Capture the cell that displays the provided text and extract its (X, Y) central coordinate. 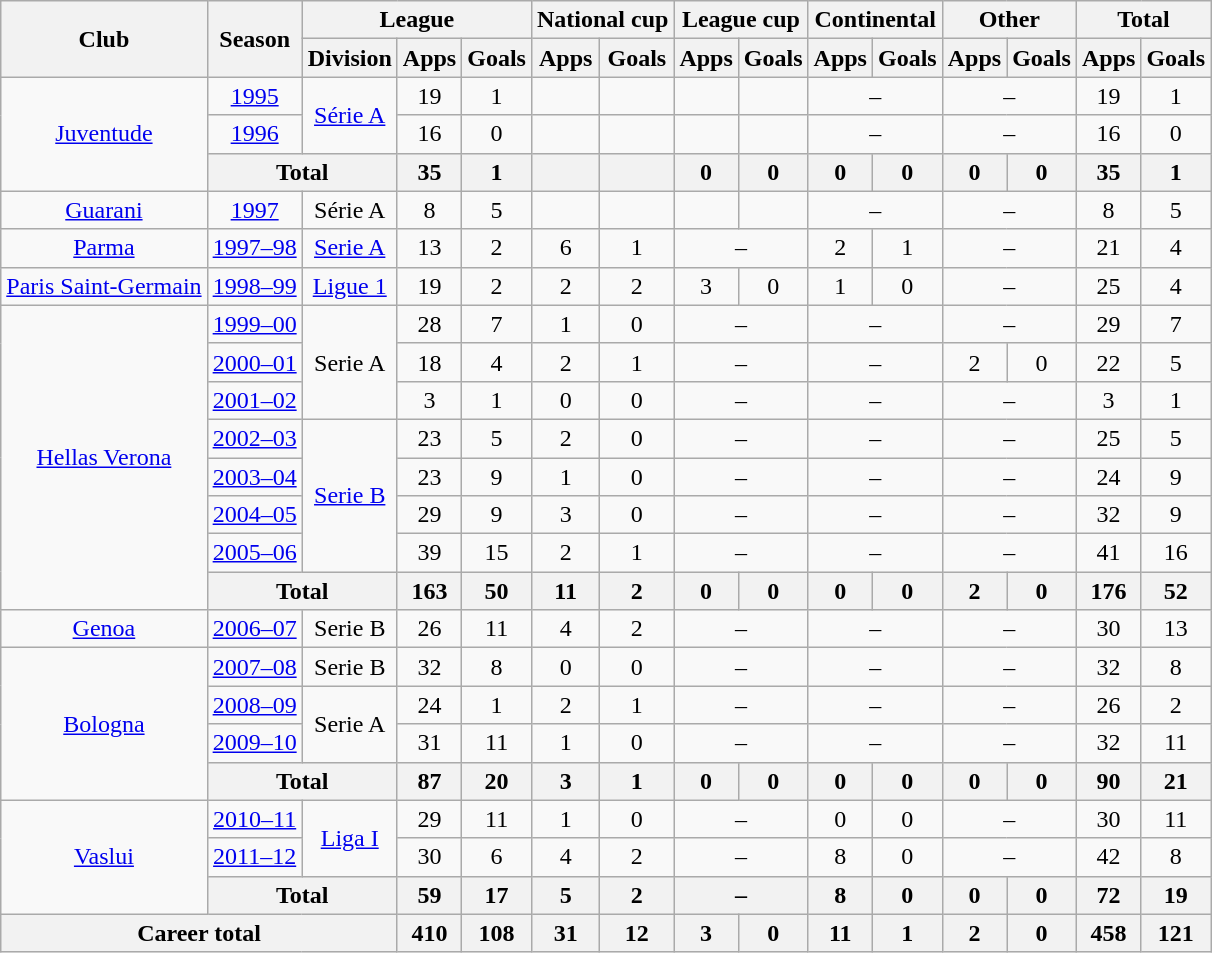
2002–03 (254, 438)
50 (497, 591)
League (416, 20)
2006–07 (254, 629)
Club (104, 39)
Ligue 1 (350, 286)
52 (1176, 591)
Paris Saint-Germain (104, 286)
Parma (104, 248)
458 (1108, 933)
2011–12 (254, 857)
121 (1176, 933)
1995 (254, 96)
2010–11 (254, 819)
2009–10 (254, 743)
18 (429, 362)
12 (637, 933)
72 (1108, 895)
Bologna (104, 724)
1998–99 (254, 286)
League cup (741, 20)
2001–02 (254, 400)
2003–04 (254, 477)
15 (497, 553)
22 (1108, 362)
Hellas Verona (104, 457)
2005–06 (254, 553)
Other (1009, 20)
1997 (254, 210)
87 (429, 781)
41 (1108, 553)
108 (497, 933)
59 (429, 895)
1996 (254, 134)
Continental (875, 20)
1999–00 (254, 324)
163 (429, 591)
39 (429, 553)
Vaslui (104, 857)
Career total (200, 933)
90 (1108, 781)
Division (350, 58)
Guarani (104, 210)
2007–08 (254, 667)
National cup (602, 20)
42 (1108, 857)
176 (1108, 591)
28 (429, 324)
1997–98 (254, 248)
Juventude (104, 134)
Liga I (350, 838)
2004–05 (254, 515)
410 (429, 933)
Season (254, 39)
Genoa (104, 629)
17 (497, 895)
2000–01 (254, 362)
2008–09 (254, 705)
20 (497, 781)
